Find where the given text appears and provide that cell's center as [X, Y] coordinate. 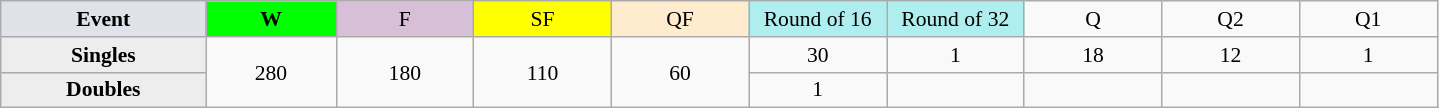
W [271, 19]
Doubles [104, 90]
Q2 [1231, 19]
30 [818, 55]
60 [680, 72]
12 [1231, 55]
110 [543, 72]
Event [104, 19]
SF [543, 19]
Q1 [1368, 19]
Q [1093, 19]
280 [271, 72]
Singles [104, 55]
180 [405, 72]
18 [1093, 55]
Round of 16 [818, 19]
F [405, 19]
QF [680, 19]
Round of 32 [955, 19]
